For the text-containing cell, return its midpoint in [x, y] coordinate format. 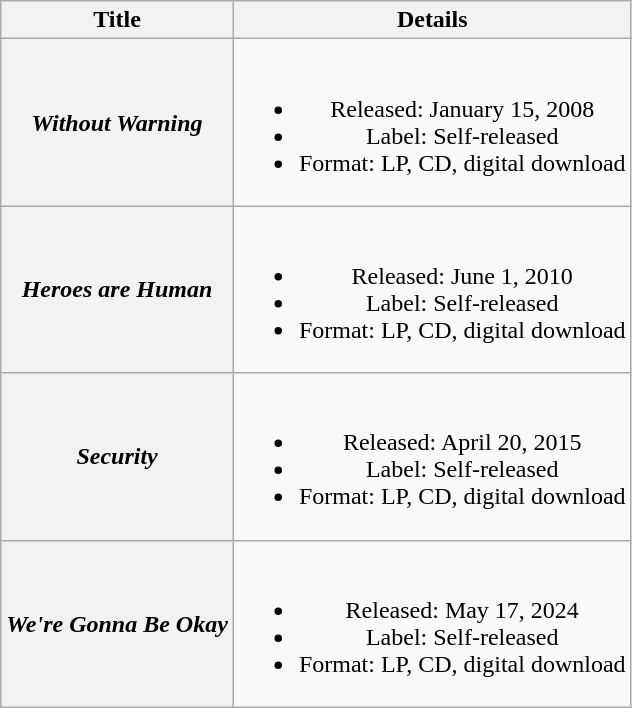
Released: April 20, 2015Label: Self-releasedFormat: LP, CD, digital download [432, 456]
Released: June 1, 2010Label: Self-releasedFormat: LP, CD, digital download [432, 290]
Released: January 15, 2008Label: Self-releasedFormat: LP, CD, digital download [432, 122]
Title [118, 20]
Heroes are Human [118, 290]
Released: May 17, 2024Label: Self-releasedFormat: LP, CD, digital download [432, 624]
We're Gonna Be Okay [118, 624]
Without Warning [118, 122]
Details [432, 20]
Security [118, 456]
